Return [X, Y] of the center of cell containing provided text 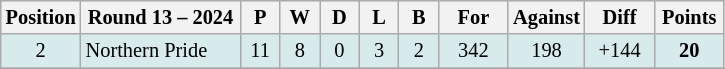
D [340, 17]
0 [340, 51]
B [419, 17]
L [379, 17]
20 [689, 51]
+144 [620, 51]
8 [300, 51]
Round 13 – 2024 [161, 17]
11 [260, 51]
342 [474, 51]
For [474, 17]
198 [546, 51]
Diff [620, 17]
Northern Pride [161, 51]
P [260, 17]
W [300, 17]
3 [379, 51]
Position [41, 17]
Against [546, 17]
Points [689, 17]
